Return (X, Y) of the center of cell containing provided text 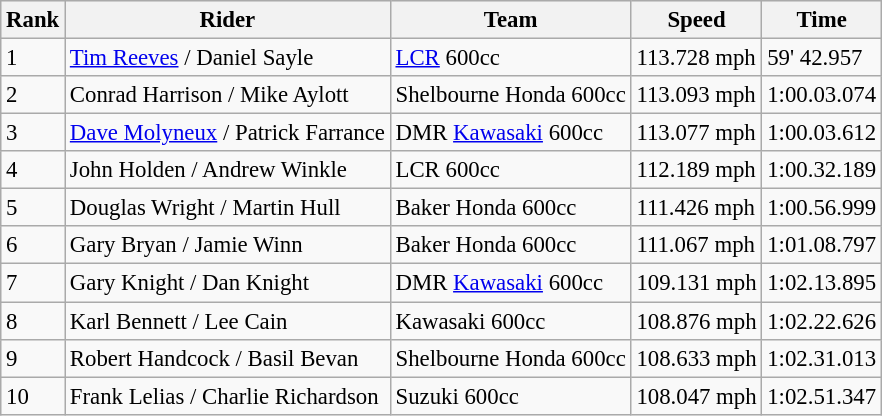
Gary Bryan / Jamie Winn (228, 245)
109.131 mph (696, 283)
3 (33, 133)
6 (33, 245)
Dave Molyneux / Patrick Farrance (228, 133)
Frank Lelias / Charlie Richardson (228, 396)
Tim Reeves / Daniel Sayle (228, 58)
8 (33, 321)
Kawasaki 600cc (510, 321)
1 (33, 58)
Douglas Wright / Martin Hull (228, 208)
Gary Knight / Dan Knight (228, 283)
111.426 mph (696, 208)
Karl Bennett / Lee Cain (228, 321)
1:00.03.074 (822, 95)
Speed (696, 20)
1:00.03.612 (822, 133)
4 (33, 170)
Rank (33, 20)
1:02.22.626 (822, 321)
1:01.08.797 (822, 245)
59' 42.957 (822, 58)
5 (33, 208)
John Holden / Andrew Winkle (228, 170)
Team (510, 20)
1:02.31.013 (822, 358)
111.067 mph (696, 245)
1:02.51.347 (822, 396)
112.189 mph (696, 170)
113.093 mph (696, 95)
10 (33, 396)
9 (33, 358)
2 (33, 95)
Robert Handcock / Basil Bevan (228, 358)
108.633 mph (696, 358)
Conrad Harrison / Mike Aylott (228, 95)
113.077 mph (696, 133)
113.728 mph (696, 58)
108.047 mph (696, 396)
Rider (228, 20)
7 (33, 283)
1:00.32.189 (822, 170)
1:00.56.999 (822, 208)
1:02.13.895 (822, 283)
Time (822, 20)
108.876 mph (696, 321)
Suzuki 600cc (510, 396)
